Search for the cell housing the specified text and yield its (X, Y) center coordinate. 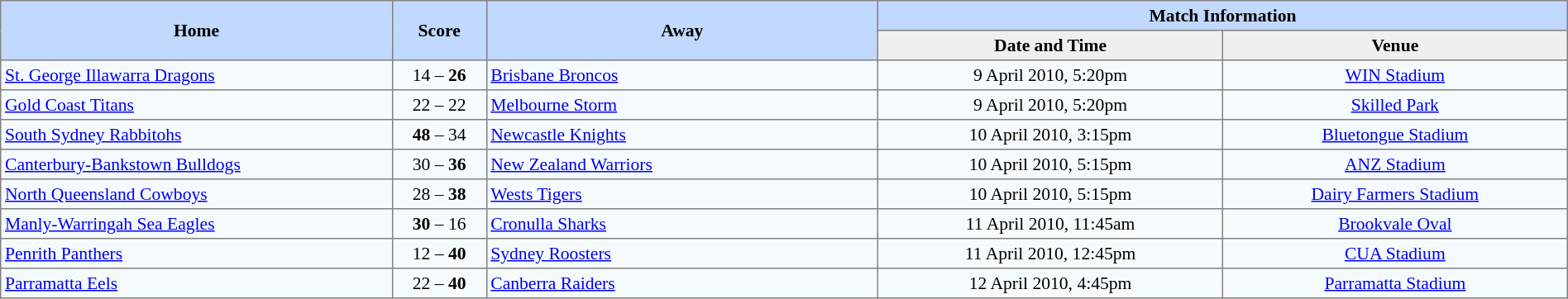
Away (682, 31)
Melbourne Storm (682, 105)
10 April 2010, 3:15pm (1050, 135)
Skilled Park (1394, 105)
Wests Tigers (682, 194)
Penrith Panthers (197, 254)
Match Information (1223, 16)
Parramatta Eels (197, 283)
11 April 2010, 11:45am (1050, 224)
30 – 36 (439, 164)
St. George Illawarra Dragons (197, 75)
Canterbury-Bankstown Bulldogs (197, 164)
Parramatta Stadium (1394, 283)
48 – 34 (439, 135)
Dairy Farmers Stadium (1394, 194)
Home (197, 31)
South Sydney Rabbitohs (197, 135)
Brookvale Oval (1394, 224)
28 – 38 (439, 194)
22 – 22 (439, 105)
Venue (1394, 45)
ANZ Stadium (1394, 164)
North Queensland Cowboys (197, 194)
Newcastle Knights (682, 135)
11 April 2010, 12:45pm (1050, 254)
12 April 2010, 4:45pm (1050, 283)
CUA Stadium (1394, 254)
Canberra Raiders (682, 283)
12 – 40 (439, 254)
Manly-Warringah Sea Eagles (197, 224)
Date and Time (1050, 45)
New Zealand Warriors (682, 164)
30 – 16 (439, 224)
Score (439, 31)
Gold Coast Titans (197, 105)
WIN Stadium (1394, 75)
Brisbane Broncos (682, 75)
14 – 26 (439, 75)
22 – 40 (439, 283)
Cronulla Sharks (682, 224)
Bluetongue Stadium (1394, 135)
Sydney Roosters (682, 254)
